Locate the cell with the specified text and output its (x, y) center coordinate. 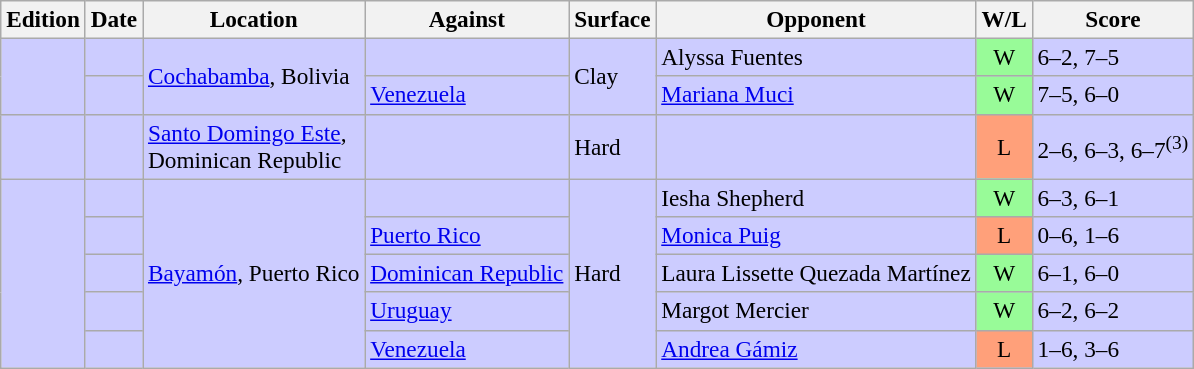
1–6, 3–6 (1112, 349)
Cochabamba, Bolivia (254, 76)
Dominican Republic (467, 273)
Location (254, 19)
Puerto Rico (467, 235)
Date (114, 19)
2–6, 6–3, 6–7(3) (1112, 146)
Surface (612, 19)
Mariana Muci (816, 95)
Alyssa Fuentes (816, 57)
Iesha Shepherd (816, 197)
Against (467, 19)
Score (1112, 19)
Edition (44, 19)
W/L (1004, 19)
Margot Mercier (816, 311)
Santo Domingo Este, Dominican Republic (254, 146)
Andrea Gámiz (816, 349)
Laura Lissette Quezada Martínez (816, 273)
7–5, 6–0 (1112, 95)
0–6, 1–6 (1112, 235)
6–2, 6–2 (1112, 311)
6–3, 6–1 (1112, 197)
6–1, 6–0 (1112, 273)
Bayamón, Puerto Rico (254, 272)
Uruguay (467, 311)
Monica Puig (816, 235)
Opponent (816, 19)
6–2, 7–5 (1112, 57)
Clay (612, 76)
